Find where the given text appears and provide that cell's center as [x, y] coordinate. 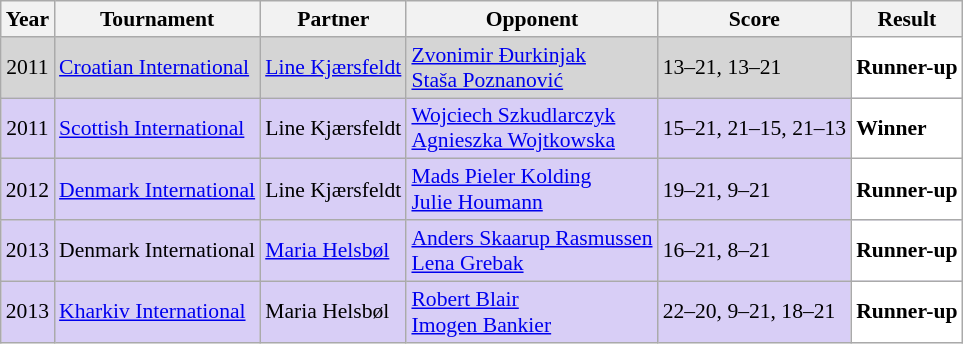
Score [755, 19]
Partner [333, 19]
16–21, 8–21 [755, 250]
Kharkiv International [157, 312]
Wojciech Szkudlarczyk Agnieszka Wojtkowska [532, 128]
Croatian International [157, 68]
Tournament [157, 19]
Result [906, 19]
Zvonimir Đurkinjak Staša Poznanović [532, 68]
Winner [906, 128]
22–20, 9–21, 18–21 [755, 312]
Opponent [532, 19]
Year [28, 19]
Mads Pieler Kolding Julie Houmann [532, 190]
Anders Skaarup Rasmussen Lena Grebak [532, 250]
19–21, 9–21 [755, 190]
13–21, 13–21 [755, 68]
Robert Blair Imogen Bankier [532, 312]
2012 [28, 190]
15–21, 21–15, 21–13 [755, 128]
Scottish International [157, 128]
